Capture the cell that displays the provided text and extract its [x, y] central coordinate. 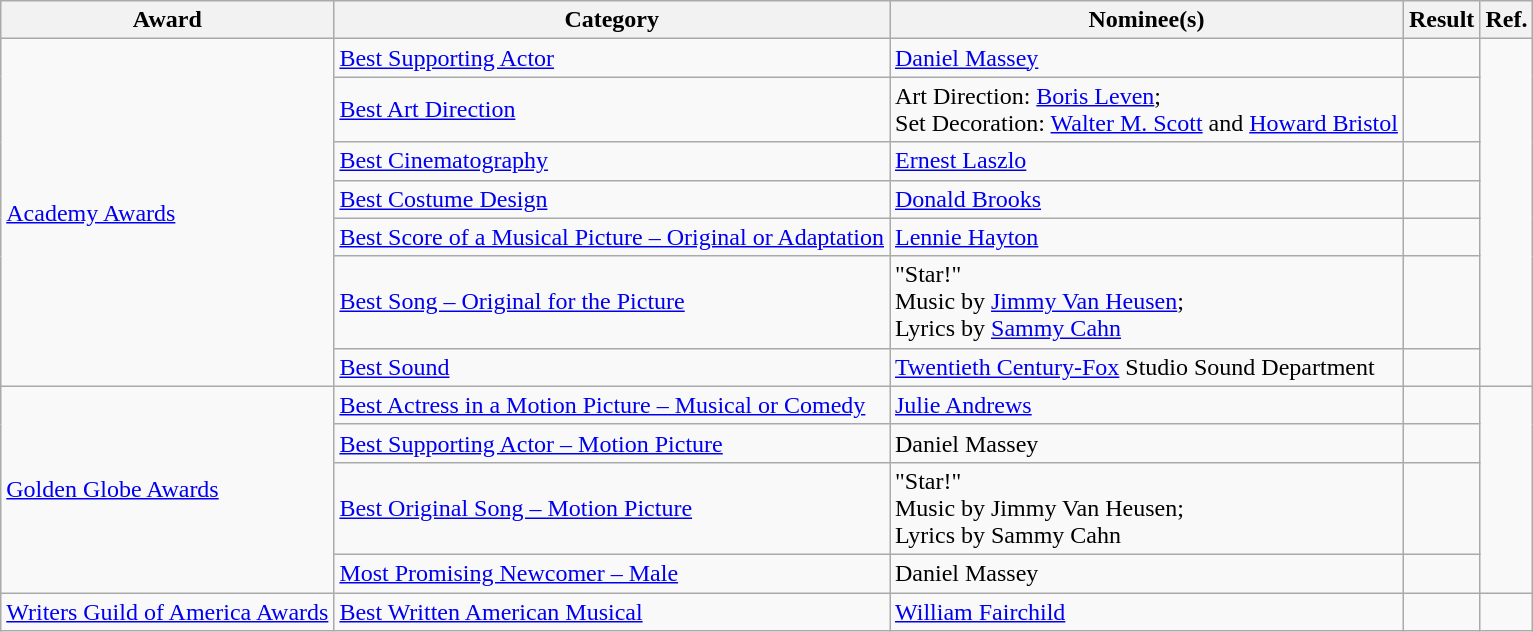
Best Original Song – Motion Picture [612, 508]
Best Supporting Actor – Motion Picture [612, 443]
William Fairchild [1147, 611]
Donald Brooks [1147, 199]
Best Supporting Actor [612, 58]
Julie Andrews [1147, 405]
Award [168, 20]
Twentieth Century-Fox Studio Sound Department [1147, 367]
Best Score of a Musical Picture – Original or Adaptation [612, 237]
Golden Globe Awards [168, 489]
Best Cinematography [612, 161]
Nominee(s) [1147, 20]
Lennie Hayton [1147, 237]
Ernest Laszlo [1147, 161]
Best Actress in a Motion Picture – Musical or Comedy [612, 405]
Most Promising Newcomer – Male [612, 573]
Writers Guild of America Awards [168, 611]
Best Written American Musical [612, 611]
Category [612, 20]
Best Art Direction [612, 110]
Result [1441, 20]
Art Direction: Boris Leven; Set Decoration: Walter M. Scott and Howard Bristol [1147, 110]
Academy Awards [168, 212]
Best Costume Design [612, 199]
Best Sound [612, 367]
Best Song – Original for the Picture [612, 302]
Ref. [1506, 20]
